Provide the [x, y] coordinate of the cell's center where the given text is located.  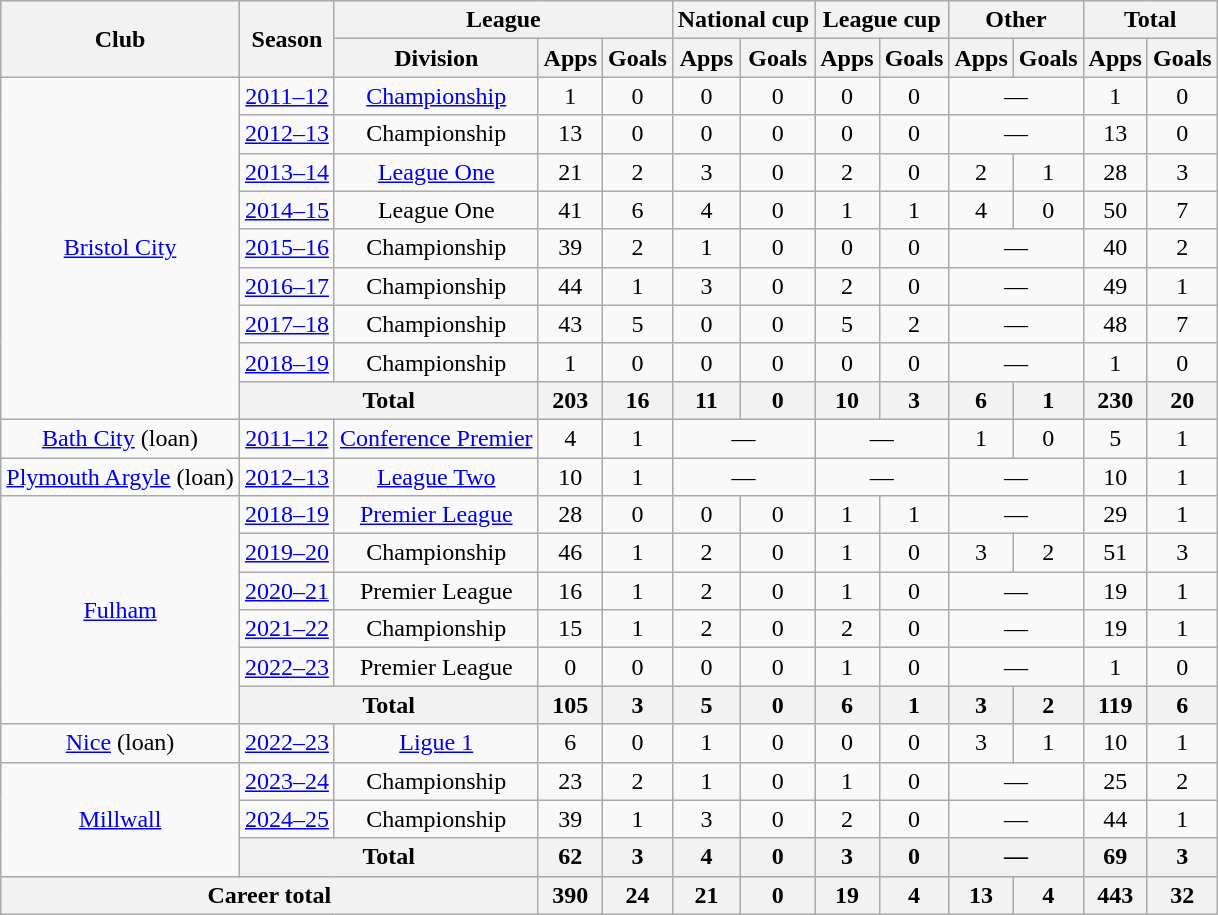
29 [1115, 515]
50 [1115, 210]
Fulham [120, 610]
Other [1016, 20]
2013–14 [286, 172]
443 [1115, 895]
Bath City (loan) [120, 438]
2019–20 [286, 553]
119 [1115, 705]
230 [1115, 400]
48 [1115, 324]
Season [286, 39]
49 [1115, 286]
2024–25 [286, 819]
69 [1115, 857]
Career total [270, 895]
24 [638, 895]
11 [706, 400]
Division [436, 58]
15 [570, 629]
League Two [436, 477]
Plymouth Argyle (loan) [120, 477]
2016–17 [286, 286]
Nice (loan) [120, 743]
League [503, 20]
20 [1182, 400]
2014–15 [286, 210]
62 [570, 857]
23 [570, 781]
41 [570, 210]
2015–16 [286, 248]
2021–22 [286, 629]
National cup [743, 20]
Bristol City [120, 248]
Conference Premier [436, 438]
25 [1115, 781]
203 [570, 400]
2017–18 [286, 324]
32 [1182, 895]
51 [1115, 553]
40 [1115, 248]
2023–24 [286, 781]
Millwall [120, 819]
League cup [882, 20]
43 [570, 324]
105 [570, 705]
Club [120, 39]
2020–21 [286, 591]
46 [570, 553]
390 [570, 895]
Ligue 1 [436, 743]
